Provide the (x, y) coordinate of the cell's center where the given text is located.  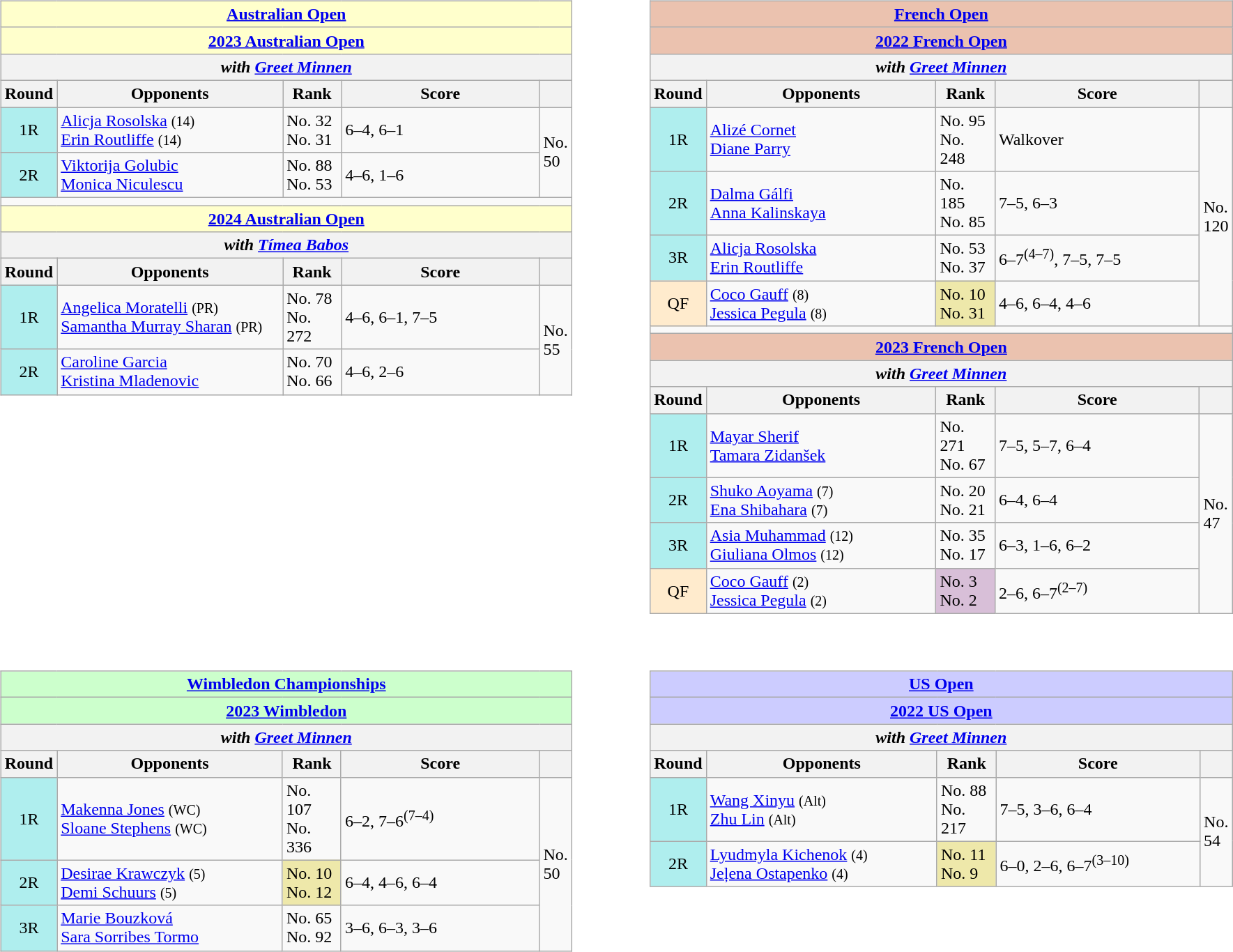
Marie Bouzková Sara Sorribes Tormo (170, 928)
2023 Wimbledon (286, 711)
6–4, 6–1 (441, 130)
No. 47 (1216, 513)
No. 20No. 21 (965, 500)
4–6, 2–6 (441, 372)
Alicja Rosolska (14) Erin Routliffe (14) (170, 130)
No. 107No. 336 (312, 818)
No. 78No. 272 (312, 317)
with Tímea Babos (286, 245)
Coco Gauff (2) Jessica Pegula (2) (821, 591)
Dalma Gálfi Anna Kalinskaya (821, 204)
6–4, 4–6, 6–4 (440, 882)
No. 120 (1216, 217)
Walkover (1097, 139)
No. 88No. 53 (312, 176)
No. 3No. 2 (965, 591)
No. 271No. 67 (965, 445)
Desirae Krawczyk (5) Demi Schuurs (5) (170, 882)
No. 88No. 217 (966, 809)
3–6, 6–3, 3–6 (440, 928)
No. 185No. 85 (965, 204)
6–3, 1–6, 6–2 (1097, 545)
Wimbledon Championships (286, 684)
6–0, 2–6, 6–7(3–10) (1098, 864)
Lyudmyla Kichenok (4) Jeļena Ostapenko (4) (821, 864)
No. 35No. 17 (965, 545)
Asia Muhammad (12) Giuliana Olmos (12) (821, 545)
No. 10No. 31 (965, 304)
Makenna Jones (WC) Sloane Stephens (WC) (170, 818)
6–7(4–7), 7–5, 7–5 (1097, 258)
7–5, 6–3 (1097, 204)
No. 95No. 248 (965, 139)
2023 Australian Open (286, 40)
4–6, 1–6 (441, 176)
4–6, 6–1, 7–5 (441, 317)
Mayar Sherif Tamara Zidanšek (821, 445)
7–5, 3–6, 6–4 (1098, 809)
No. 53No. 37 (965, 258)
Angelica Moratelli (PR) Samantha Murray Sharan (PR) (170, 317)
4–6, 6–4, 4–6 (1097, 304)
Wang Xinyu (Alt) Zhu Lin (Alt) (821, 809)
2023 French Open (941, 347)
6–4, 6–4 (1097, 500)
No. 54 (1216, 832)
Australian Open (286, 14)
Caroline Garcia Kristina Mladenovic (170, 372)
No. 65No. 92 (312, 928)
No. 55 (556, 340)
6–2, 7–6(7–4) (440, 818)
Coco Gauff (8) Jessica Pegula (8) (821, 304)
No. 10No. 12 (312, 882)
2022 French Open (941, 40)
2022 US Open (941, 711)
Viktorija Golubic Monica Niculescu (170, 176)
No. 70No. 66 (312, 372)
2–6, 6–7(2–7) (1097, 591)
2024 Australian Open (286, 219)
Alicja Rosolska Erin Routliffe (821, 258)
No. 11No. 9 (966, 864)
7–5, 5–7, 6–4 (1097, 445)
No. 32No. 31 (312, 130)
Shuko Aoyama (7) Ena Shibahara (7) (821, 500)
Alizé Cornet Diane Parry (821, 139)
French Open (941, 14)
US Open (941, 684)
